Extract the (X, Y) coordinate from the center of the cell holding the provided text.  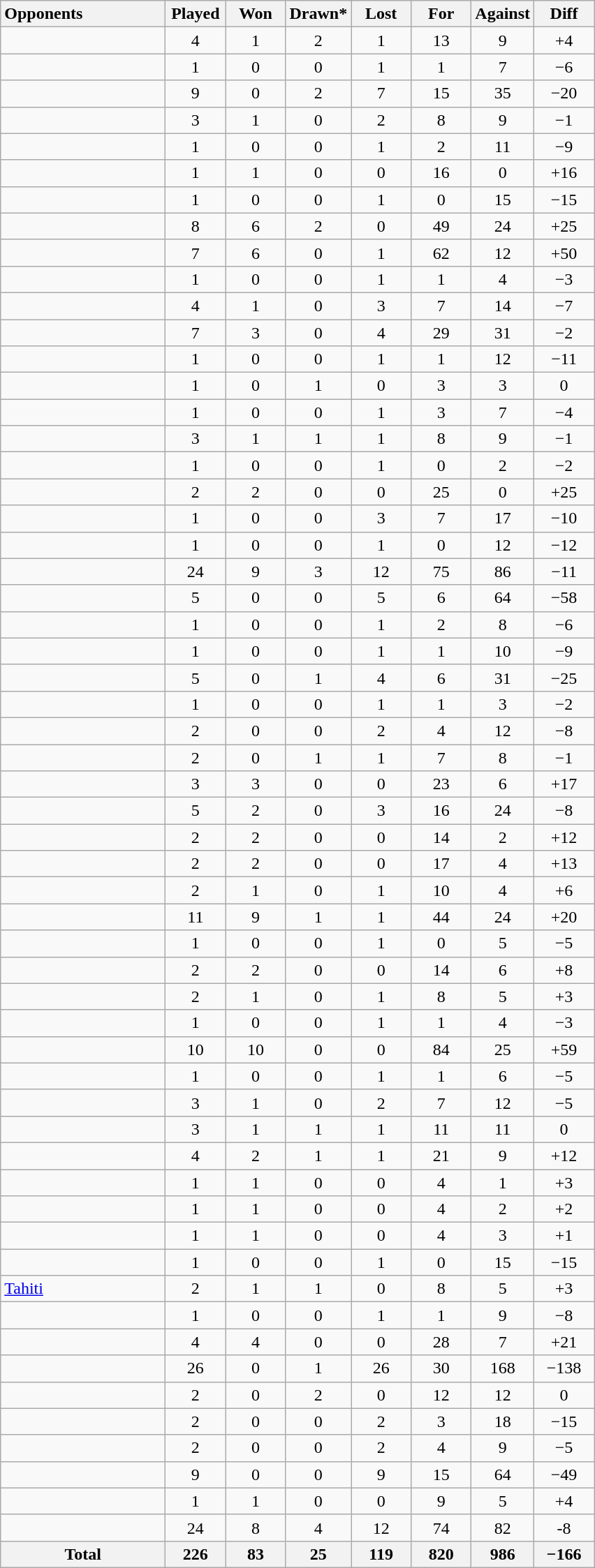
−12 (564, 545)
−25 (564, 678)
+20 (564, 917)
83 (256, 1554)
−10 (564, 518)
49 (441, 226)
986 (503, 1554)
18 (503, 1421)
820 (441, 1554)
44 (441, 917)
84 (441, 1050)
−138 (564, 1368)
Tahiti (83, 1289)
+6 (564, 890)
74 (441, 1528)
+17 (564, 784)
+50 (564, 253)
28 (441, 1342)
+59 (564, 1050)
86 (503, 572)
Drawn* (318, 14)
+1 (564, 1236)
168 (503, 1368)
+8 (564, 970)
+16 (564, 173)
−20 (564, 94)
Lost (381, 14)
75 (441, 572)
+2 (564, 1209)
−166 (564, 1554)
+21 (564, 1342)
30 (441, 1368)
Opponents (83, 14)
82 (503, 1528)
Won (256, 14)
29 (441, 333)
Total (83, 1554)
-8 (564, 1528)
−4 (564, 412)
13 (441, 40)
Played (196, 14)
226 (196, 1554)
35 (503, 94)
−7 (564, 306)
Diff (564, 14)
Against (503, 14)
For (441, 14)
+13 (564, 864)
23 (441, 784)
21 (441, 1156)
119 (381, 1554)
−49 (564, 1474)
−58 (564, 598)
62 (441, 253)
